Return (X, Y) of the center of cell containing provided text 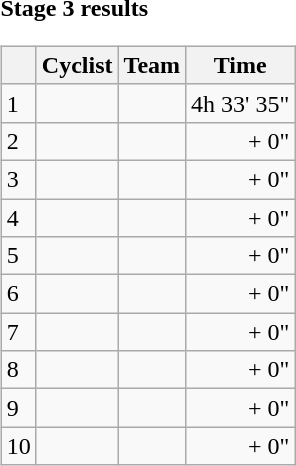
4 (18, 217)
8 (18, 370)
Time (240, 65)
7 (18, 332)
1 (18, 103)
3 (18, 179)
5 (18, 256)
9 (18, 408)
4h 33' 35" (240, 103)
6 (18, 294)
2 (18, 141)
10 (18, 446)
Cyclist (77, 65)
Team (152, 65)
